Search for the cell housing the specified text and yield its (x, y) center coordinate. 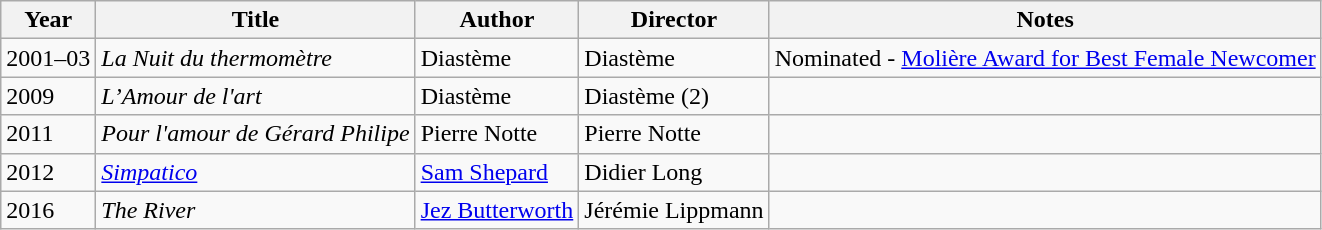
L’Amour de l'art (256, 96)
Author (497, 20)
Nominated - Molière Award for Best Female Newcomer (1045, 58)
2012 (48, 172)
Didier Long (674, 172)
Simpatico (256, 172)
Jérémie Lippmann (674, 210)
Sam Shepard (497, 172)
2001–03 (48, 58)
Notes (1045, 20)
La Nuit du thermomètre (256, 58)
Diastème (2) (674, 96)
Pour l'amour de Gérard Philipe (256, 134)
2009 (48, 96)
Jez Butterworth (497, 210)
The River (256, 210)
Title (256, 20)
2016 (48, 210)
Director (674, 20)
2011 (48, 134)
Year (48, 20)
